Determine the (x, y) coordinate at the center of the cell enclosing the given text.  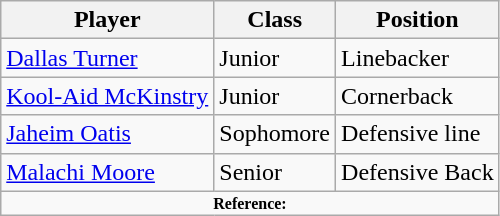
Defensive Back (418, 172)
Cornerback (418, 96)
Defensive line (418, 134)
Kool-Aid McKinstry (108, 96)
Jaheim Oatis (108, 134)
Reference: (250, 203)
Sophomore (275, 134)
Player (108, 20)
Malachi Moore (108, 172)
Senior (275, 172)
Class (275, 20)
Linebacker (418, 58)
Dallas Turner (108, 58)
Position (418, 20)
